Extract the (X, Y) coordinate from the center of the cell holding the provided text.  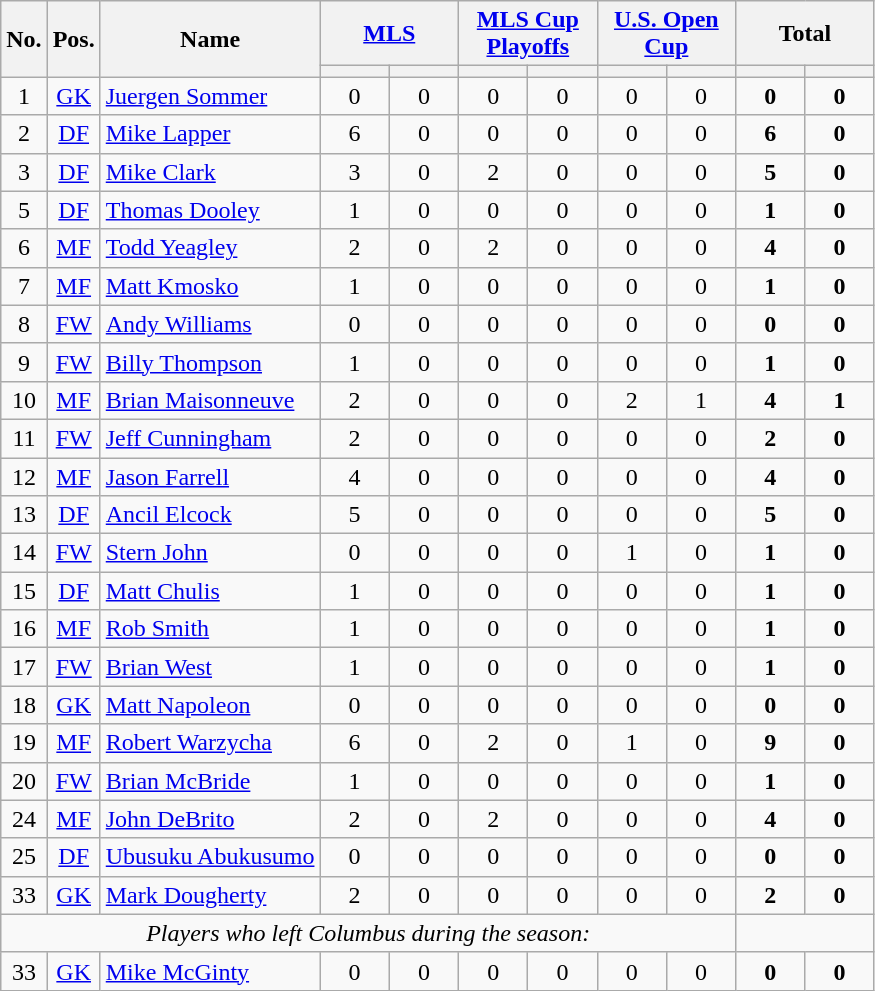
MLS (390, 34)
Mike McGinty (210, 971)
Total (806, 34)
Billy Thompson (210, 362)
20 (24, 781)
19 (24, 743)
17 (24, 667)
Ubusuku Abukusumo (210, 857)
Mike Clark (210, 172)
Matt Chulis (210, 591)
Brian Maisonneuve (210, 400)
Juergen Sommer (210, 96)
Robert Warzycha (210, 743)
12 (24, 477)
Jason Farrell (210, 477)
11 (24, 438)
Brian McBride (210, 781)
Jeff Cunningham (210, 438)
Pos. (74, 39)
Todd Yeagley (210, 248)
24 (24, 819)
7 (24, 286)
8 (24, 324)
Players who left Columbus during the season: (368, 933)
No. (24, 39)
Name (210, 39)
Matt Kmosko (210, 286)
16 (24, 629)
MLS Cup Playoffs (528, 34)
10 (24, 400)
14 (24, 553)
Rob Smith (210, 629)
Thomas Dooley (210, 210)
Mark Dougherty (210, 895)
U.S. Open Cup (666, 34)
Mike Lapper (210, 134)
13 (24, 515)
18 (24, 705)
25 (24, 857)
Ancil Elcock (210, 515)
Matt Napoleon (210, 705)
15 (24, 591)
John DeBrito (210, 819)
Andy Williams (210, 324)
Stern John (210, 553)
Brian West (210, 667)
